Capture the cell that displays the provided text and extract its [X, Y] central coordinate. 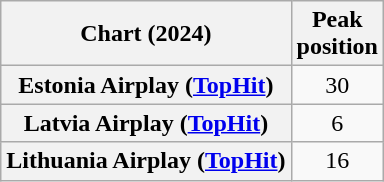
6 [337, 123]
Latvia Airplay (TopHit) [146, 123]
16 [337, 161]
30 [337, 85]
Lithuania Airplay (TopHit) [146, 161]
Estonia Airplay (TopHit) [146, 85]
Chart (2024) [146, 34]
Peakposition [337, 34]
